For the text-containing cell, return its midpoint in [x, y] coordinate format. 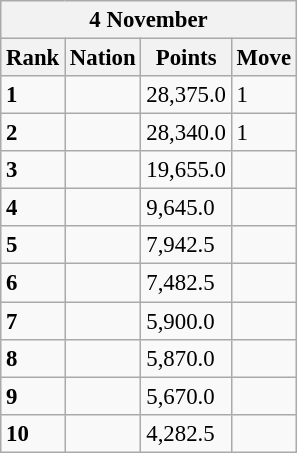
10 [33, 433]
28,375.0 [186, 95]
28,340.0 [186, 133]
8 [33, 358]
7,482.5 [186, 283]
6 [33, 283]
9,645.0 [186, 208]
4 November [149, 20]
2 [33, 133]
7 [33, 321]
Move [264, 58]
5,900.0 [186, 321]
4 [33, 208]
5 [33, 245]
5,670.0 [186, 396]
7,942.5 [186, 245]
Points [186, 58]
5,870.0 [186, 358]
Rank [33, 58]
9 [33, 396]
3 [33, 170]
4,282.5 [186, 433]
19,655.0 [186, 170]
Nation [103, 58]
